Provide the [x, y] coordinate of the cell's center where the given text is located.  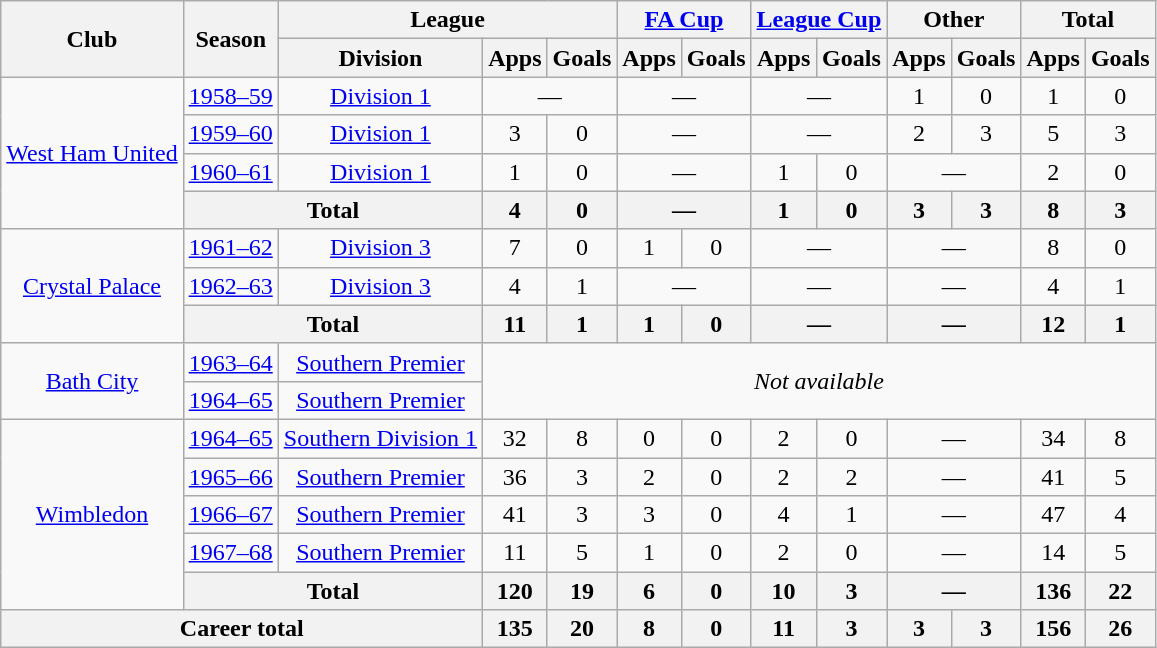
League Cup [819, 20]
1965–66 [230, 477]
136 [1053, 591]
League [448, 20]
10 [784, 591]
Other [954, 20]
Division [380, 58]
Bath City [92, 381]
32 [515, 438]
36 [515, 477]
135 [515, 629]
1967–68 [230, 553]
Crystal Palace [92, 286]
Career total [242, 629]
26 [1120, 629]
156 [1053, 629]
1963–64 [230, 362]
120 [515, 591]
34 [1053, 438]
19 [582, 591]
12 [1053, 324]
1962–63 [230, 286]
22 [1120, 591]
6 [649, 591]
Season [230, 39]
14 [1053, 553]
West Ham United [92, 153]
1966–67 [230, 515]
FA Cup [684, 20]
1959–60 [230, 134]
7 [515, 248]
1961–62 [230, 248]
47 [1053, 515]
Club [92, 39]
Southern Division 1 [380, 438]
Not available [819, 381]
20 [582, 629]
Wimbledon [92, 514]
1958–59 [230, 96]
1960–61 [230, 172]
